For the text-containing cell, return its midpoint in (X, Y) coordinate format. 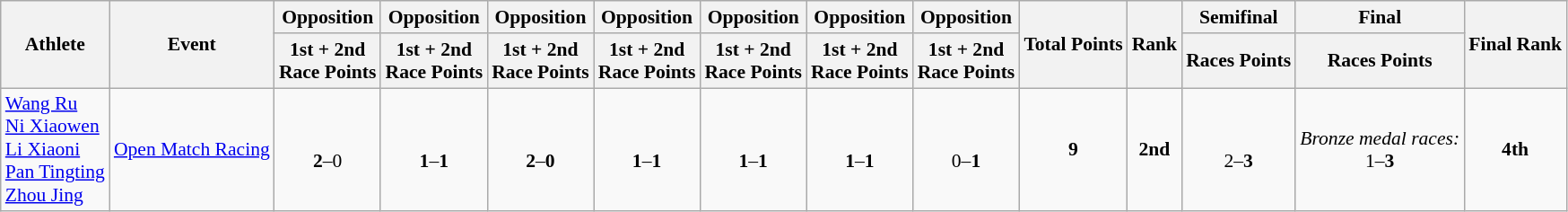
4th (1515, 150)
Wang RuNi XiaowenLi XiaoniPan TingtingZhou Jing (56, 150)
Final (1380, 17)
Open Match Racing (192, 150)
2–3 (1238, 150)
Semifinal (1238, 17)
Final Rank (1515, 45)
Bronze medal races:1–3 (1380, 150)
Total Points (1073, 45)
Athlete (56, 45)
Event (192, 45)
2nd (1155, 150)
Rank (1155, 45)
9 (1073, 150)
0–1 (967, 150)
